Provide the (X, Y) coordinate of the cell's center where the given text is located.  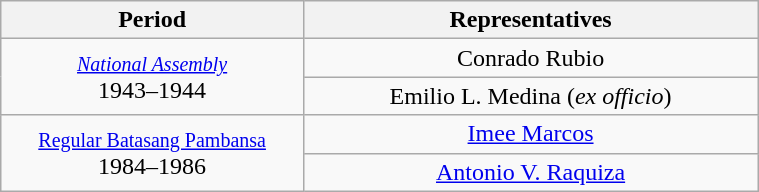
Regular Batasang Pambansa1984–1986 (152, 153)
National Assembly1943–1944 (152, 77)
Emilio L. Medina (ex officio) (530, 96)
Conrado Rubio (530, 58)
Representatives (530, 20)
Period (152, 20)
Antonio V. Raquiza (530, 172)
Imee Marcos (530, 134)
